Extract the (x, y) coordinate from the center of the cell holding the provided text.  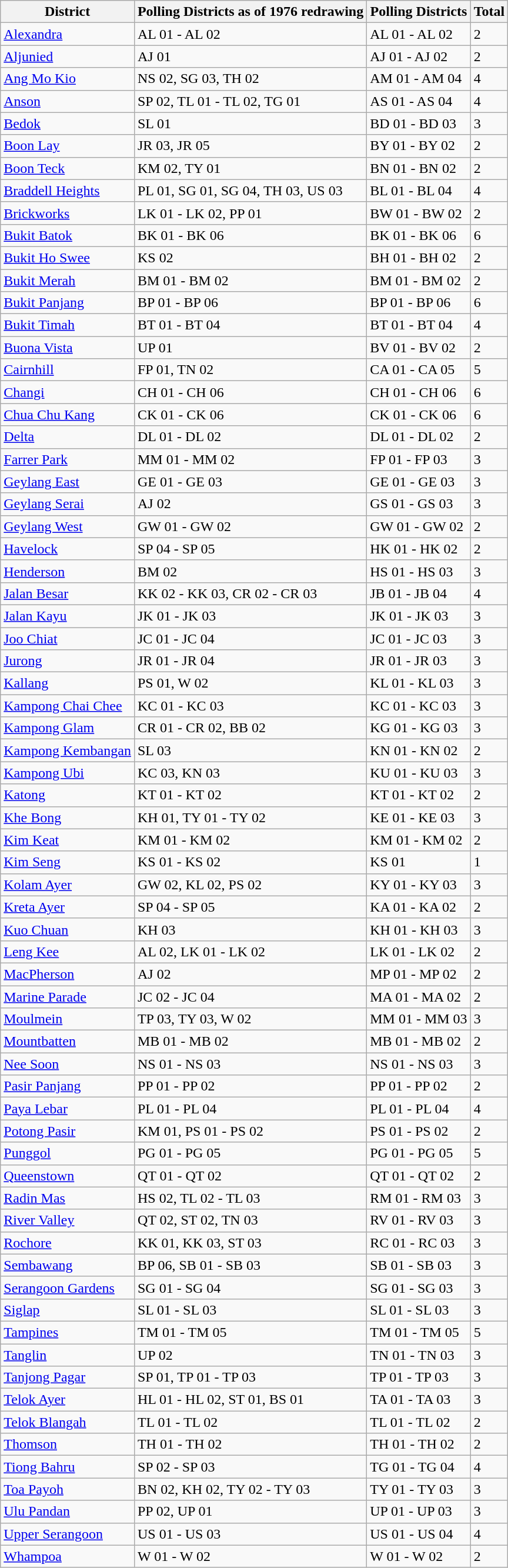
US 01 - US 03 (250, 1534)
PP 02, UP 01 (250, 1512)
KH 03 (250, 929)
SP 02 - SP 03 (250, 1467)
Paya Lebar (68, 1109)
KG 01 - KG 03 (419, 728)
Bukit Batok (68, 235)
GW 02, KL 02, PS 02 (250, 885)
MM 01 - MM 03 (419, 1019)
MM 01 - MM 02 (250, 459)
Henderson (68, 571)
Kampong Chai Chee (68, 706)
TY 01 - TY 03 (419, 1489)
RV 01 - RV 03 (419, 1220)
Kuo Chuan (68, 929)
Jalan Kayu (68, 616)
JC 01 - JC 04 (250, 638)
KS 01 (419, 862)
Leng Kee (68, 952)
Katong (68, 795)
Geylang West (68, 526)
Bukit Merah (68, 281)
RC 01 - RC 03 (419, 1243)
Kreta Ayer (68, 907)
KH 01, TY 01 - TY 02 (250, 818)
HL 01 - HL 02, ST 01, BS 01 (250, 1400)
JR 01 - JR 04 (250, 661)
Delta (68, 437)
KU 01 - KU 03 (419, 773)
Siglap (68, 1310)
MP 01 - MP 02 (419, 974)
PS 01, W 02 (250, 683)
Thomson (68, 1444)
SL 01 (250, 124)
US 01 - US 04 (419, 1534)
Upper Serangoon (68, 1534)
SG 01 - SG 04 (250, 1287)
Braddell Heights (68, 191)
Anson (68, 101)
SP 02, TL 01 - TL 02, TG 01 (250, 101)
Kolam Ayer (68, 885)
BW 01 - BW 02 (419, 213)
KK 02 - KK 03, CR 02 - CR 03 (250, 593)
GS 01 - GS 03 (419, 504)
KK 01, KK 03, ST 03 (250, 1243)
Chua Chu Kang (68, 415)
Toa Payoh (68, 1489)
Ang Mo Kio (68, 79)
SL 03 (250, 750)
KS 01 - KS 02 (250, 862)
UP 02 (250, 1355)
Jurong (68, 661)
KH 01 - KH 03 (419, 929)
HS 02, TL 02 - TL 03 (250, 1198)
Buona Vista (68, 348)
MA 01 - MA 02 (419, 997)
BD 01 - BD 03 (419, 124)
LK 01 - LK 02 (419, 952)
HS 01 - HS 03 (419, 571)
Kallang (68, 683)
Polling Districts (419, 12)
TA 01 - TA 03 (419, 1400)
Total (489, 12)
1 (489, 862)
AM 01 - AM 04 (419, 79)
Kampong Glam (68, 728)
UP 01 - UP 03 (419, 1512)
BY 01 - BY 02 (419, 146)
Kim Keat (68, 840)
Queenstown (68, 1176)
BL 01 - BL 04 (419, 191)
JR 03, JR 05 (250, 146)
TP 03, TY 03, W 02 (250, 1019)
BN 01 - BN 02 (419, 168)
Radin Mas (68, 1198)
CR 01 - CR 02, BB 02 (250, 728)
KM 01, PS 01 - PS 02 (250, 1131)
JR 01 - JR 03 (419, 661)
Boon Teck (68, 168)
MacPherson (68, 974)
Kampong Kembangan (68, 750)
Aljunied (68, 56)
Mountbatten (68, 1042)
KS 02 (250, 258)
NS 02, SG 03, TH 02 (250, 79)
KN 01 - KN 02 (419, 750)
Tampines (68, 1332)
Havelock (68, 549)
SG 01 - SG 03 (419, 1287)
Changi (68, 392)
Bukit Timah (68, 325)
BN 02, KH 02, TY 02 - TY 03 (250, 1489)
CA 01 - CA 05 (419, 370)
BM 02 (250, 571)
District (68, 12)
AJ 01 (250, 56)
Telok Blangah (68, 1422)
Bedok (68, 124)
LK 01 - LK 02, PP 01 (250, 213)
Potong Pasir (68, 1131)
Jalan Besar (68, 593)
RM 01 - RM 03 (419, 1198)
AS 01 - AS 04 (419, 101)
Cairnhill (68, 370)
Farrer Park (68, 459)
KE 01 - KE 03 (419, 818)
Boon Lay (68, 146)
Pasir Panjang (68, 1086)
BP 06, SB 01 - SB 03 (250, 1265)
Geylang Serai (68, 504)
KL 01 - KL 03 (419, 683)
Telok Ayer (68, 1400)
Kim Seng (68, 862)
Rochore (68, 1243)
Nee Soon (68, 1064)
Joo Chiat (68, 638)
Whampoa (68, 1556)
SP 01, TP 01 - TP 03 (250, 1377)
HK 01 - HK 02 (419, 549)
Bukit Panjang (68, 303)
Serangoon Gardens (68, 1287)
Brickworks (68, 213)
Tiong Bahru (68, 1467)
UP 01 (250, 348)
AL 02, LK 01 - LK 02 (250, 952)
TG 01 - TG 04 (419, 1467)
TN 01 - TN 03 (419, 1355)
PL 01, SG 01, SG 04, TH 03, US 03 (250, 191)
PS 01 - PS 02 (419, 1131)
Tanjong Pagar (68, 1377)
Marine Parade (68, 997)
Alexandra (68, 34)
KC 03, KN 03 (250, 773)
Tanglin (68, 1355)
JB 01 - JB 04 (419, 593)
BH 01 - BH 02 (419, 258)
Kampong Ubi (68, 773)
JC 01 - JC 03 (419, 638)
QT 02, ST 02, TN 03 (250, 1220)
AJ 01 - AJ 02 (419, 56)
Bukit Ho Swee (68, 258)
KY 01 - KY 03 (419, 885)
FP 01, TN 02 (250, 370)
FP 01 - FP 03 (419, 459)
KM 02, TY 01 (250, 168)
Ulu Pandan (68, 1512)
Moulmein (68, 1019)
Sembawang (68, 1265)
Punggol (68, 1153)
Khe Bong (68, 818)
BV 01 - BV 02 (419, 348)
KA 01 - KA 02 (419, 907)
SB 01 - SB 03 (419, 1265)
Geylang East (68, 482)
TP 01 - TP 03 (419, 1377)
Polling Districts as of 1976 redrawing (250, 12)
River Valley (68, 1220)
JC 02 - JC 04 (250, 997)
